Detect which cell encompasses the target text, then output its [X, Y] center coordinate. 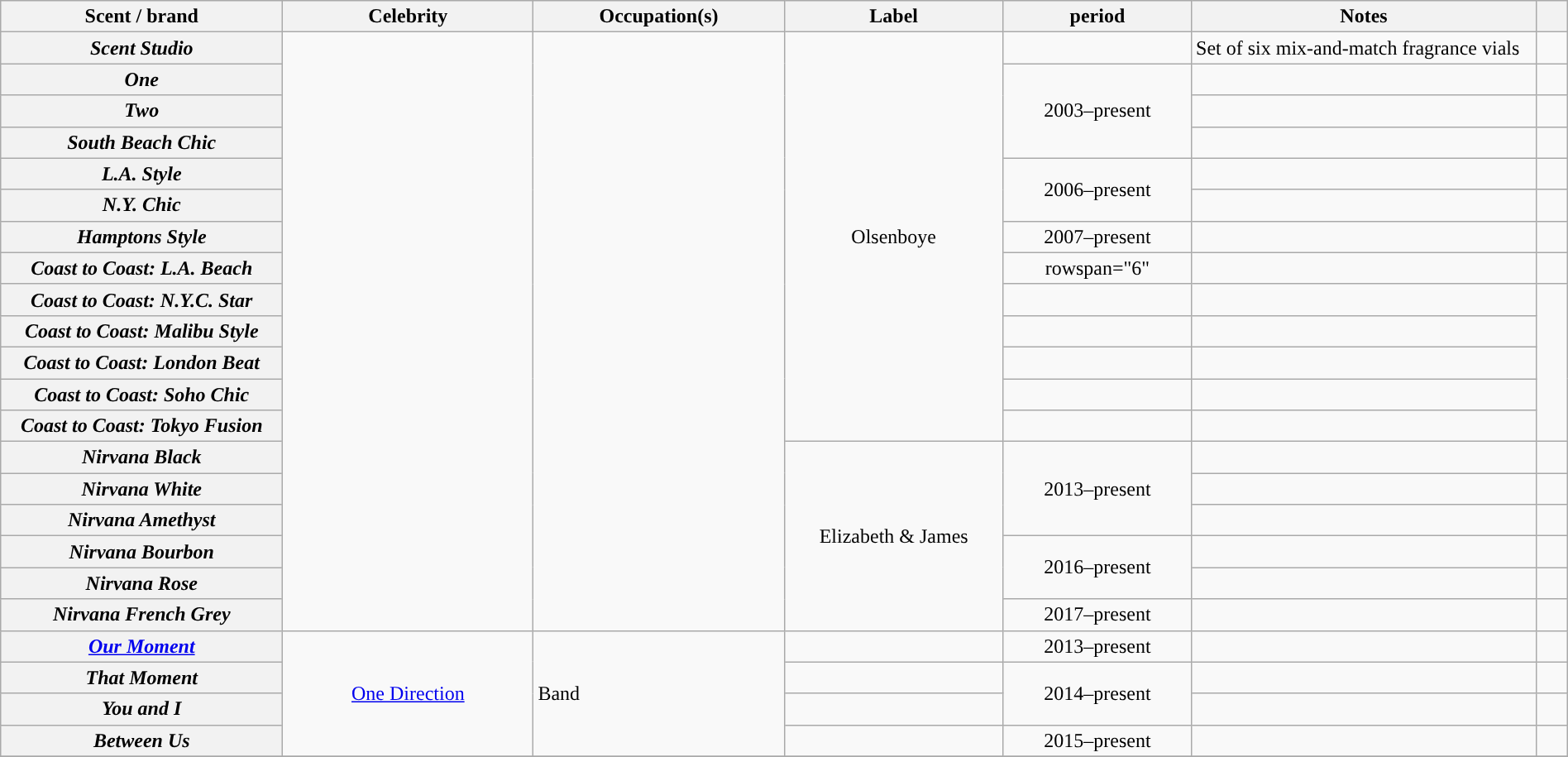
Elizabeth & James [893, 536]
Scent Studio [142, 48]
2006–present [1097, 189]
Nirvana Black [142, 458]
2014–present [1097, 693]
One [142, 79]
Two [142, 111]
Nirvana Rose [142, 583]
Coast to Coast: Soho Chic [142, 395]
Olsenboye [893, 237]
Coast to Coast: London Beat [142, 362]
2003–present [1097, 111]
Set of six mix-and-match fragrance vials [1365, 48]
Nirvana Bourbon [142, 552]
N.Y. Chic [142, 205]
Our Moment [142, 646]
You and I [142, 709]
2017–present [1097, 615]
2007–present [1097, 237]
Coast to Coast: N.Y.C. Star [142, 299]
Band [658, 693]
Notes [1365, 17]
Nirvana French Grey [142, 615]
One Direction [409, 693]
2016–present [1097, 568]
Label [893, 17]
Celebrity [409, 17]
Coast to Coast: Malibu Style [142, 331]
Scent / brand [142, 17]
South Beach Chic [142, 142]
Nirvana White [142, 489]
period [1097, 17]
Hamptons Style [142, 237]
rowspan="6" [1097, 268]
2015–present [1097, 740]
L.A. Style [142, 174]
Coast to Coast: L.A. Beach [142, 268]
Occupation(s) [658, 17]
Nirvana Amethyst [142, 520]
Between Us [142, 740]
That Moment [142, 678]
Coast to Coast: Tokyo Fusion [142, 426]
